Identify which cell holds the provided text, then report its [x, y] central coordinate. 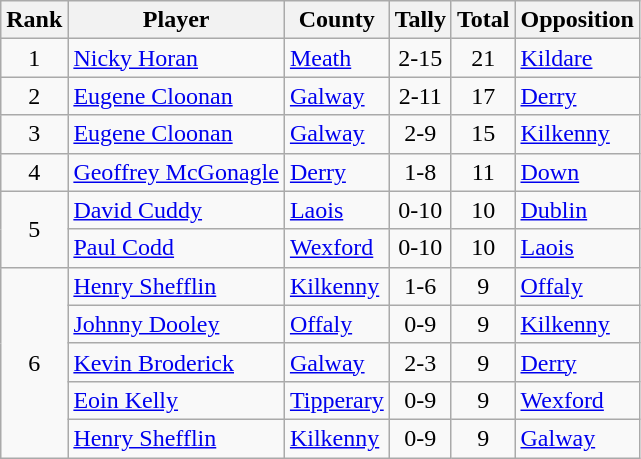
2-15 [420, 58]
2-9 [420, 134]
11 [483, 172]
Meath [336, 58]
Player [176, 20]
5 [34, 229]
3 [34, 134]
Paul Codd [176, 248]
15 [483, 134]
2-11 [420, 96]
David Cuddy [176, 210]
1-8 [420, 172]
Dublin [577, 210]
Kevin Broderick [176, 362]
County [336, 20]
Johnny Dooley [176, 324]
Tally [420, 20]
17 [483, 96]
Total [483, 20]
2 [34, 96]
2-3 [420, 362]
1 [34, 58]
Nicky Horan [176, 58]
Rank [34, 20]
Down [577, 172]
21 [483, 58]
Eoin Kelly [176, 400]
Tipperary [336, 400]
4 [34, 172]
Opposition [577, 20]
6 [34, 362]
Kildare [577, 58]
Geoffrey McGonagle [176, 172]
1-6 [420, 286]
